Return the (x, y) coordinate for the center point of the cell that contains the specified text.  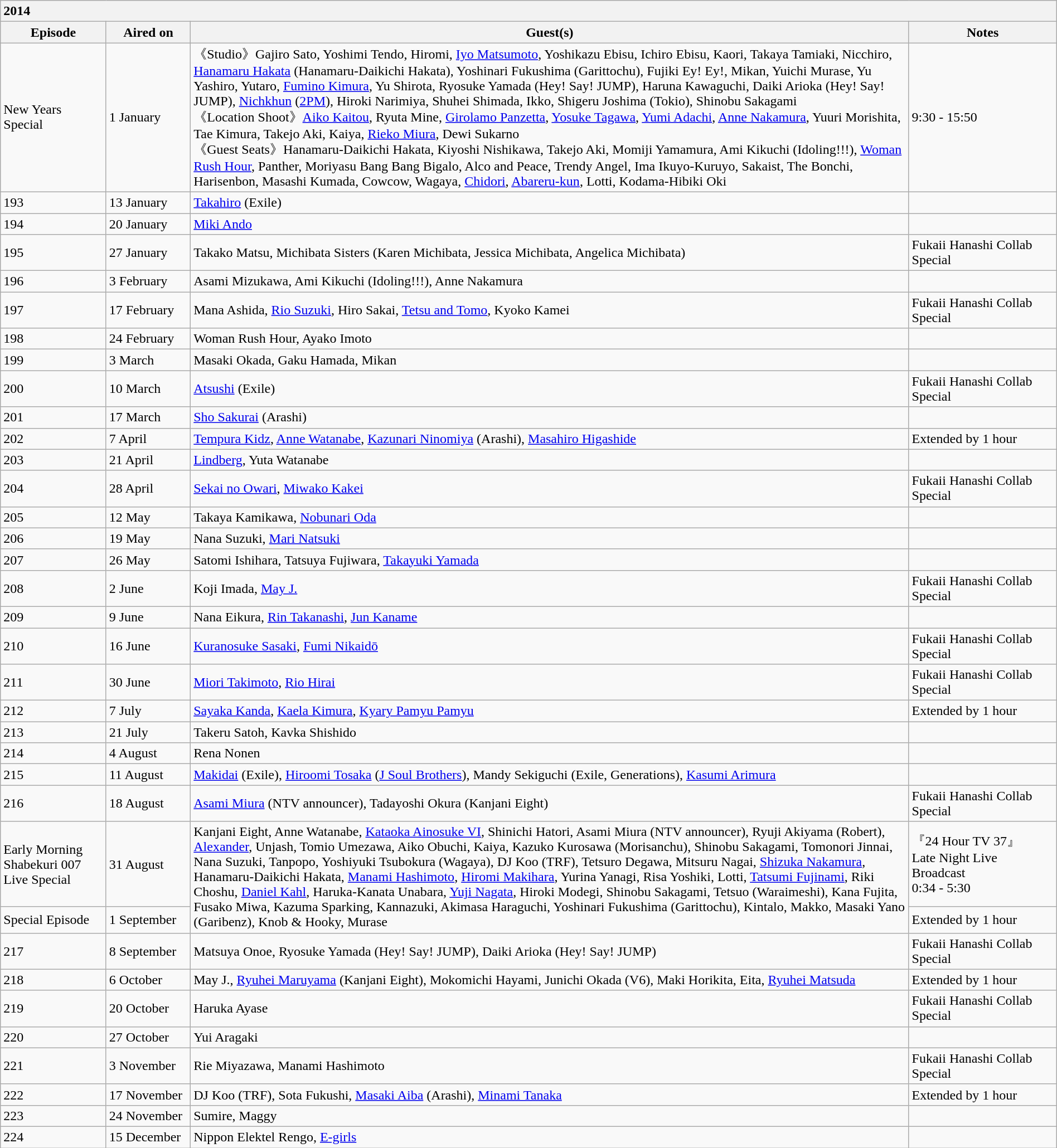
3 February (148, 281)
Woman Rush Hour, Ayako Imoto (550, 339)
197 (54, 310)
Sumire, Maggy (550, 1116)
17 February (148, 310)
Episode (54, 32)
27 October (148, 1037)
Aired on (148, 32)
9:30 - 15:50 (982, 118)
194 (54, 223)
15 December (148, 1137)
12 May (148, 517)
Early Morning Shabekuri 007 Live Special (54, 864)
217 (54, 951)
Takaya Kamikawa, Nobunari Oda (550, 517)
211 (54, 682)
Asami Miura (NTV announcer), Tadayoshi Okura (Kanjani Eight) (550, 804)
Guest(s) (550, 32)
2 June (148, 588)
200 (54, 389)
11 August (148, 775)
218 (54, 980)
9 June (148, 617)
26 May (148, 560)
DJ Koo (TRF), Sota Fukushi, Masaki Aiba (Arashi), Minami Tanaka (550, 1095)
20 October (148, 1009)
206 (54, 538)
210 (54, 645)
8 September (148, 951)
10 March (148, 389)
Notes (982, 32)
222 (54, 1095)
205 (54, 517)
1 September (148, 920)
27 January (148, 253)
204 (54, 488)
4 August (148, 753)
24 February (148, 339)
Sekai no Owari, Miwako Kakei (550, 488)
223 (54, 1116)
209 (54, 617)
208 (54, 588)
214 (54, 753)
May J., Ryuhei Maruyama (Kanjani Eight), Mokomichi Hayami, Junichi Okada (V6), Maki Horikita, Eita, Ryuhei Matsuda (550, 980)
198 (54, 339)
213 (54, 732)
Koji Imada, May J. (550, 588)
Special Episode (54, 920)
195 (54, 253)
221 (54, 1066)
Nana Suzuki, Mari Natsuki (550, 538)
Yui Aragaki (550, 1037)
Mana Ashida, Rio Suzuki, Hiro Sakai, Tetsu and Tomo, Kyoko Kamei (550, 310)
196 (54, 281)
17 November (148, 1095)
Atsushi (Exile) (550, 389)
19 May (148, 538)
Makidai (Exile), Hiroomi Tosaka (J Soul Brothers), Mandy Sekiguchi (Exile, Generations), Kasumi Arimura (550, 775)
20 January (148, 223)
21 July (148, 732)
Takahiro (Exile) (550, 202)
203 (54, 460)
18 August (148, 804)
Miori Takimoto, Rio Hirai (550, 682)
Asami Mizukawa, Ami Kikuchi (Idoling!!!), Anne Nakamura (550, 281)
1 January (148, 118)
Nana Eikura, Rin Takanashi, Jun Kaname (550, 617)
219 (54, 1009)
17 March (148, 417)
2014 (528, 11)
Sho Sakurai (Arashi) (550, 417)
199 (54, 360)
Tempura Kidz, Anne Watanabe, Kazunari Ninomiya (Arashi), Masahiro Higashide (550, 439)
Matsuya Onoe, Ryosuke Yamada (Hey! Say! JUMP), Daiki Arioka (Hey! Say! JUMP) (550, 951)
193 (54, 202)
215 (54, 775)
202 (54, 439)
Rie Miyazawa, Manami Hashimoto (550, 1066)
『24 Hour TV 37』Late Night Live Broadcast0:34 - 5:30 (982, 864)
Takako Matsu, Michibata Sisters (Karen Michibata, Jessica Michibata, Angelica Michibata) (550, 253)
Satomi Ishihara, Tatsuya Fujiwara, Takayuki Yamada (550, 560)
6 October (148, 980)
212 (54, 711)
New Years Special (54, 118)
201 (54, 417)
224 (54, 1137)
Haruka Ayase (550, 1009)
Nippon Elektel Rengo, E-girls (550, 1137)
13 January (148, 202)
3 November (148, 1066)
7 July (148, 711)
3 March (148, 360)
21 April (148, 460)
216 (54, 804)
Masaki Okada, Gaku Hamada, Mikan (550, 360)
28 April (148, 488)
Sayaka Kanda, Kaela Kimura, Kyary Pamyu Pamyu (550, 711)
Lindberg, Yuta Watanabe (550, 460)
24 November (148, 1116)
7 April (148, 439)
207 (54, 560)
30 June (148, 682)
Kuranosuke Sasaki, Fumi Nikaidō (550, 645)
Miki Ando (550, 223)
Takeru Satoh, Kavka Shishido (550, 732)
220 (54, 1037)
31 August (148, 864)
16 June (148, 645)
Rena Nonen (550, 753)
